Return (x, y) of the center of cell containing provided text 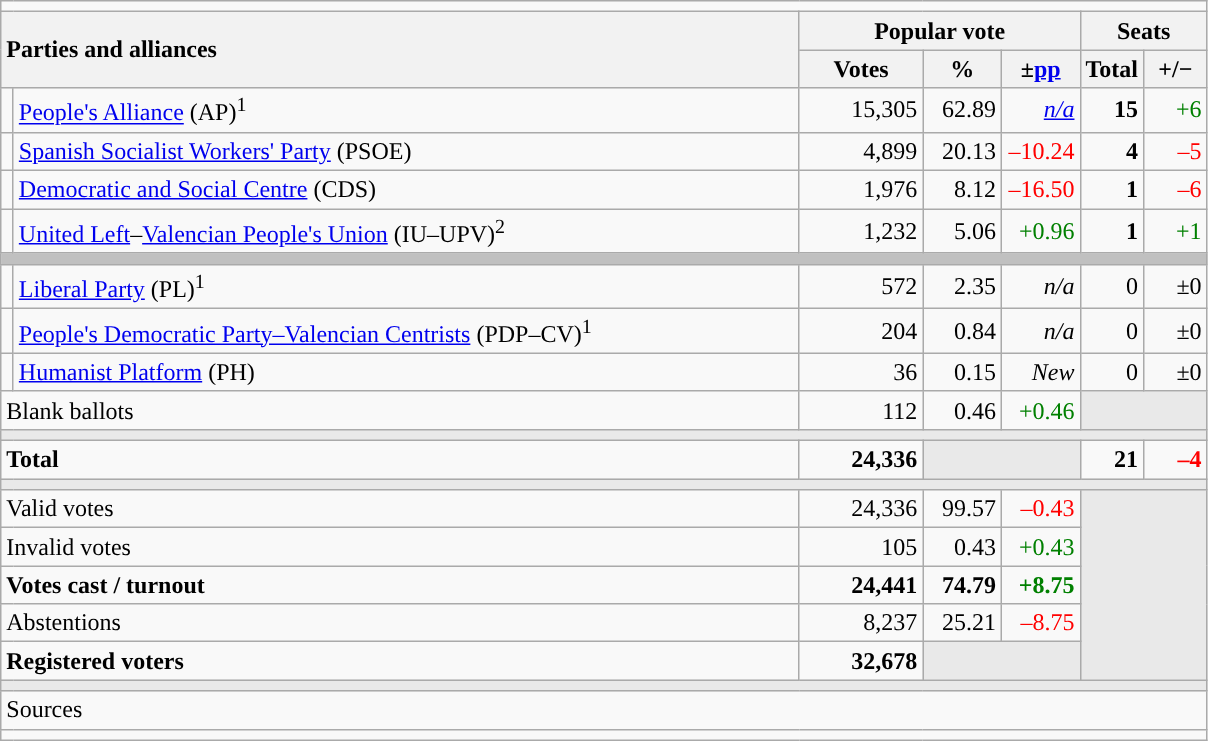
74.79 (962, 585)
Spanish Socialist Workers' Party (PSOE) (406, 151)
+0.46 (1040, 410)
1,976 (861, 190)
1,232 (861, 232)
Popular vote (940, 31)
0.15 (962, 372)
0.43 (962, 547)
Valid votes (400, 509)
0.46 (962, 410)
–10.24 (1040, 151)
Invalid votes (400, 547)
62.89 (962, 110)
Seats (1144, 31)
±pp (1040, 69)
–5 (1176, 151)
People's Democratic Party–Valencian Centrists (PDP–CV)1 (406, 332)
Registered voters (400, 661)
–8.75 (1040, 623)
+6 (1176, 110)
New (1040, 372)
99.57 (962, 509)
4,899 (861, 151)
8.12 (962, 190)
8,237 (861, 623)
+8.75 (1040, 585)
105 (861, 547)
–16.50 (1040, 190)
–6 (1176, 190)
204 (861, 332)
15 (1112, 110)
112 (861, 410)
21 (1112, 460)
–0.43 (1040, 509)
4 (1112, 151)
% (962, 69)
Parties and alliances (400, 50)
Liberal Party (PL)1 (406, 286)
Democratic and Social Centre (CDS) (406, 190)
People's Alliance (AP)1 (406, 110)
+1 (1176, 232)
32,678 (861, 661)
24,441 (861, 585)
United Left–Valencian People's Union (IU–UPV)2 (406, 232)
+0.43 (1040, 547)
Sources (604, 710)
0.84 (962, 332)
+/− (1176, 69)
25.21 (962, 623)
15,305 (861, 110)
Votes cast / turnout (400, 585)
Blank ballots (400, 410)
572 (861, 286)
Abstentions (400, 623)
Humanist Platform (PH) (406, 372)
2.35 (962, 286)
36 (861, 372)
5.06 (962, 232)
+0.96 (1040, 232)
–4 (1176, 460)
20.13 (962, 151)
Votes (861, 69)
